Find where the given text appears and provide that cell's center as [X, Y] coordinate. 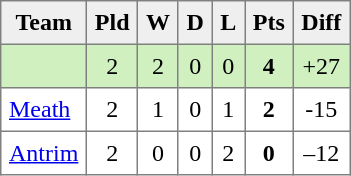
–12 [321, 153]
4 [269, 66]
+27 [321, 66]
-15 [321, 110]
L [228, 23]
Meath [44, 110]
Diff [321, 23]
Team [44, 23]
W [158, 23]
Pts [269, 23]
Pld [112, 23]
D [195, 23]
Antrim [44, 153]
